From the cell containing the given text, extract its center point as (x, y) coordinate. 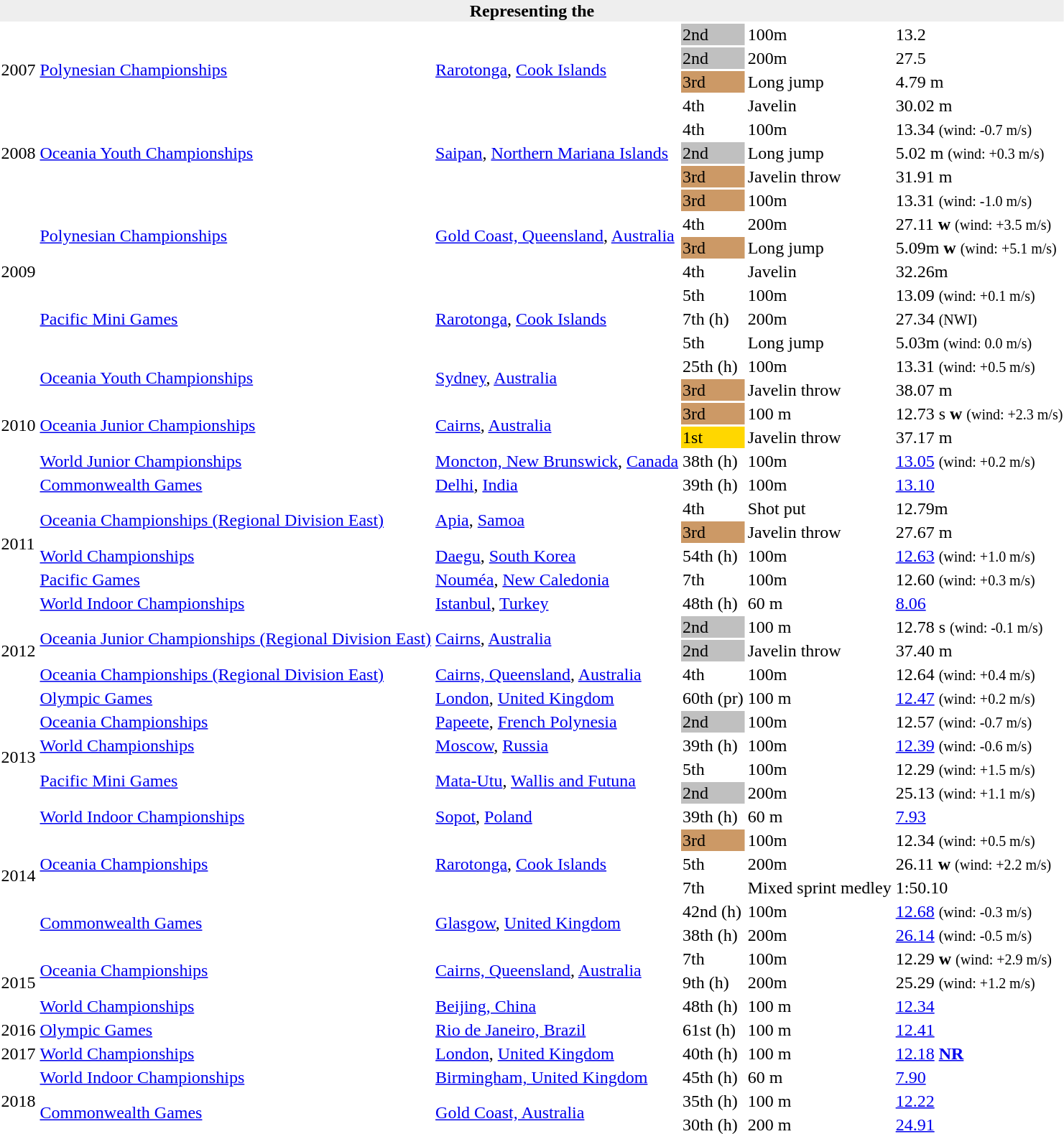
12.79m (979, 508)
4.79 m (979, 82)
2009 (19, 271)
12.41 (979, 1030)
1st (713, 437)
Apia, Samoa (558, 520)
32.26m (979, 271)
40th (h) (713, 1054)
Oceania Junior Championships (236, 425)
2008 (19, 153)
Birmingham, United Kingdom (558, 1077)
Moncton, New Brunswick, Canada (558, 461)
Representing the (532, 11)
37.17 m (979, 437)
27.11 w (wind: +3.5 m/s) (979, 224)
37.40 m (979, 651)
13.31 (wind: -1.0 m/s) (979, 200)
25th (h) (713, 366)
1:50.10 (979, 888)
Daegu, South Korea (558, 556)
45th (h) (713, 1077)
54th (h) (713, 556)
Nouméa, New Caledonia (558, 580)
2011 (19, 544)
12.39 (wind: -0.6 m/s) (979, 745)
8.06 (979, 603)
2017 (19, 1054)
2012 (19, 651)
2016 (19, 1030)
12.34 (wind: +0.5 m/s) (979, 840)
Moscow, Russia (558, 745)
12.64 (wind: +0.4 m/s) (979, 674)
Istanbul, Turkey (558, 603)
Beijing, China (558, 1006)
13.34 (wind: -0.7 m/s) (979, 129)
Saipan, Northern Mariana Islands (558, 153)
7.93 (979, 817)
12.18 NR (979, 1054)
2007 (19, 70)
World Junior Championships (236, 461)
12.22 (979, 1101)
12.63 (wind: +1.0 m/s) (979, 556)
12.57 (wind: -0.7 m/s) (979, 722)
35th (h) (713, 1101)
12.29 (wind: +1.5 m/s) (979, 769)
2015 (19, 982)
5.02 m (wind: +0.3 m/s) (979, 153)
Delhi, India (558, 485)
Rio de Janeiro, Brazil (558, 1030)
Sopot, Poland (558, 817)
31.91 m (979, 177)
5.09m w (wind: +5.1 m/s) (979, 248)
12.34 (979, 1006)
26.11 w (wind: +2.2 m/s) (979, 864)
13.2 (979, 34)
12.60 (wind: +0.3 m/s) (979, 580)
60th (pr) (713, 698)
12.68 (wind: -0.3 m/s) (979, 911)
Glasgow, United Kingdom (558, 924)
13.31 (wind: +0.5 m/s) (979, 366)
5.03m (wind: 0.0 m/s) (979, 343)
25.29 (wind: +1.2 m/s) (979, 982)
12.47 (wind: +0.2 m/s) (979, 698)
2013 (19, 757)
Mixed sprint medley (819, 888)
2014 (19, 876)
Mata-Utu, Wallis and Futuna (558, 781)
27.34 (NWI) (979, 319)
13.10 (979, 485)
12.73 s w (wind: +2.3 m/s) (979, 414)
38.07 m (979, 390)
26.14 (wind: -0.5 m/s) (979, 935)
7th (h) (713, 319)
7.90 (979, 1077)
27.5 (979, 58)
27.67 m (979, 532)
42nd (h) (713, 911)
30.02 m (979, 106)
61st (h) (713, 1030)
Gold Coast, Queensland, Australia (558, 236)
13.05 (wind: +0.2 m/s) (979, 461)
12.29 w (wind: +2.9 m/s) (979, 959)
Oceania Junior Championships (Regional Division East) (236, 639)
Sydney, Australia (558, 378)
Pacific Games (236, 580)
Papeete, French Polynesia (558, 722)
2010 (19, 425)
Shot put (819, 508)
13.09 (wind: +0.1 m/s) (979, 295)
12.78 s (wind: -0.1 m/s) (979, 627)
9th (h) (713, 982)
25.13 (wind: +1.1 m/s) (979, 793)
